Search for the cell housing the specified text and yield its [x, y] center coordinate. 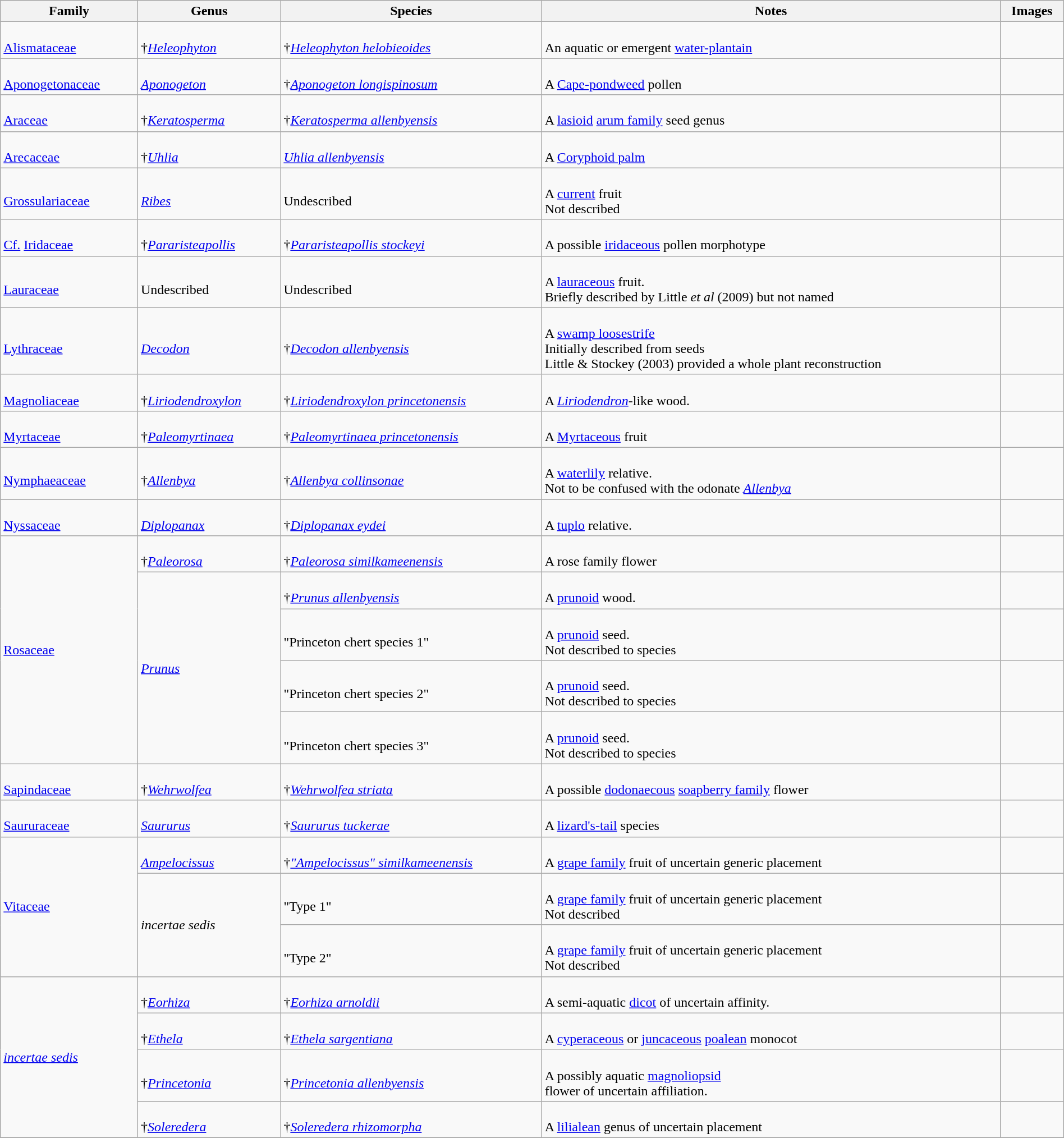
†Diplopanax eydei [411, 517]
"Type 1" [411, 899]
†Wehrwolfea striata [411, 782]
†Keratosperma allenbyensis [411, 113]
A possibly aquatic magnoliopsid flower of uncertain affiliation. [771, 1075]
†Allenbya [209, 473]
A semi-aquatic dicot of uncertain affinity. [771, 994]
†Eorhiza [209, 994]
A Myrtaceous fruit [771, 429]
†Eorhiza arnoldii [411, 994]
A possible dodonaecous soapberry family flower [771, 782]
Magnoliaceae [70, 393]
†Decodon allenbyensis [411, 341]
†Prunus allenbyensis [411, 590]
Nymphaeaceae [70, 473]
†Liriodendroxylon princetonensis [411, 393]
†Keratosperma [209, 113]
†"Ampelocissus" similkameenensis [411, 855]
†Heleophyton [209, 40]
†Princetonia [209, 1075]
†Soleredera rhizomorpha [411, 1119]
An aquatic or emergent water-plantain [771, 40]
Ampelocissus [209, 855]
Diplopanax [209, 517]
†Uhlia [209, 149]
Sapindaceae [70, 782]
Myrtaceae [70, 429]
A lizard's-tail species [771, 818]
†Pararisteapollis [209, 238]
†Ethela [209, 1031]
†Princetonia allenbyensis [411, 1075]
†Aponogeton longispinosum [411, 76]
Lythraceae [70, 341]
†Pararisteapollis stockeyi [411, 238]
A rose family flower [771, 554]
A waterlily relative.Not to be confused with the odonate Allenbya [771, 473]
Araceae [70, 113]
†Saururus tuckerae [411, 818]
A Cape-pondweed pollen [771, 76]
Arecaceae [70, 149]
Rosaceae [70, 650]
Lauraceae [70, 282]
Notes [771, 11]
Vitaceae [70, 907]
†Heleophyton helobieoides [411, 40]
†Ethela sargentiana [411, 1031]
†Allenbya collinsonae [411, 473]
Decodon [209, 341]
A cyperaceous or juncaceous poalean monocot [771, 1031]
A grape family fruit of uncertain generic placement [771, 855]
A swamp loosestrife Initially described from seeds Little & Stockey (2003) provided a whole plant reconstruction [771, 341]
Alismataceae [70, 40]
Aponogetonaceae [70, 76]
†Paleomyrtinaea princetonensis [411, 429]
Aponogeton [209, 76]
"Type 2" [411, 951]
†Liriodendroxylon [209, 393]
A Coryphoid palm [771, 149]
†Paleorosa [209, 554]
A possible iridaceous pollen morphotype [771, 238]
†Paleorosa similkameenensis [411, 554]
A lilialean genus of uncertain placement [771, 1119]
"Princeton chert species 2" [411, 686]
A prunoid wood. [771, 590]
Ribes [209, 194]
"Princeton chert species 1" [411, 635]
A current fruitNot described [771, 194]
Nyssaceae [70, 517]
Saururus [209, 818]
†Wehrwolfea [209, 782]
Grossulariaceae [70, 194]
Images [1031, 11]
A lasioid arum family seed genus [771, 113]
Saururaceae [70, 818]
A tuplo relative. [771, 517]
Genus [209, 11]
Uhlia allenbyensis [411, 149]
A lauraceous fruit. Briefly described by Little et al (2009) but not named [771, 282]
Cf. Iridaceae [70, 238]
Family [70, 11]
"Princeton chert species 3" [411, 738]
†Soleredera [209, 1119]
Species [411, 11]
†Paleomyrtinaea [209, 429]
A Liriodendron-like wood. [771, 393]
Prunus [209, 668]
